Pinpoint the cell where the given text exists, returning its [X, Y] midpoint coordinate. 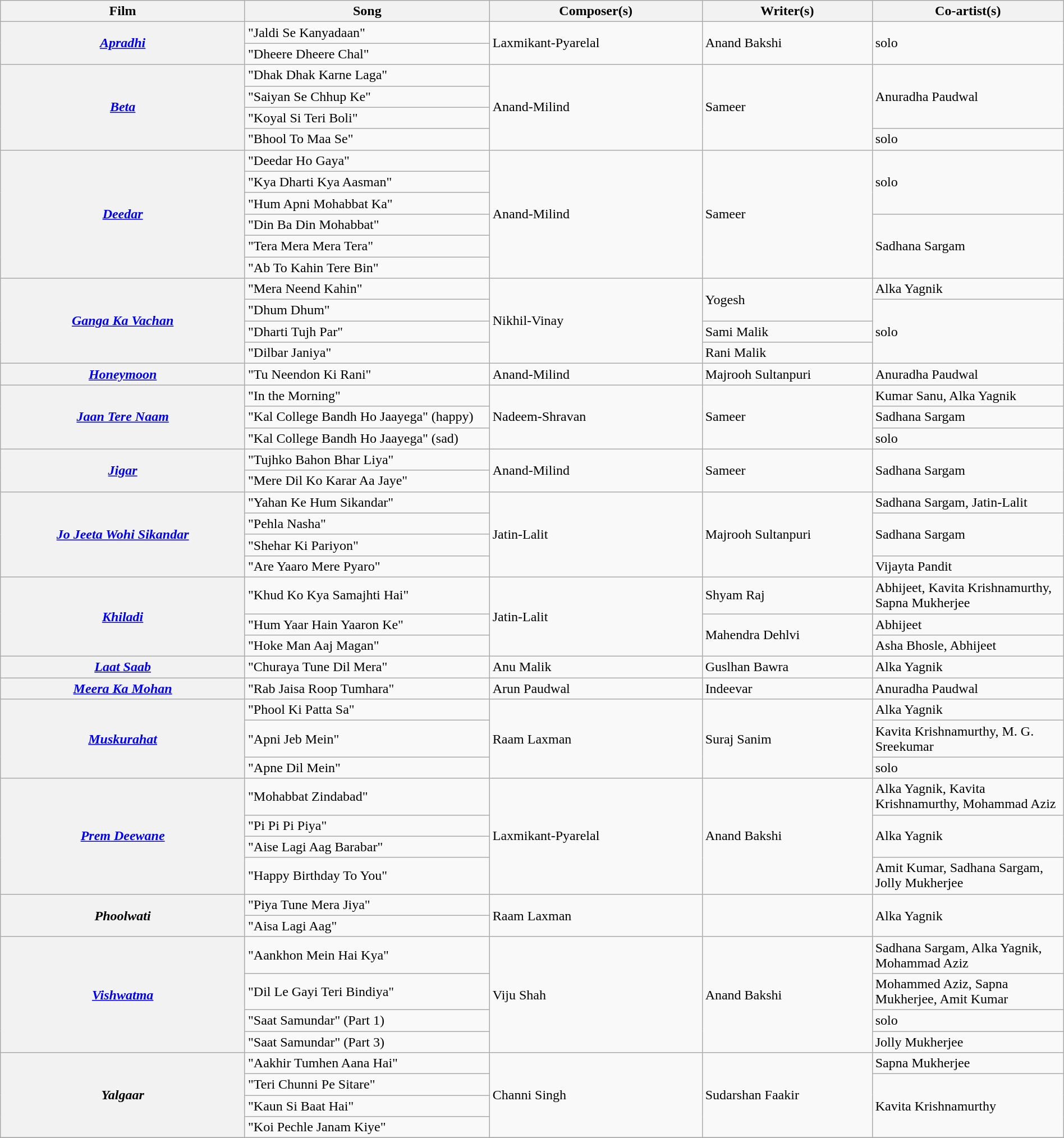
Viju Shah [596, 994]
"Koi Pechle Janam Kiye" [367, 1127]
Abhijeet, Kavita Krishnamurthy, Sapna Mukherjee [967, 595]
"Mera Neend Kahin" [367, 289]
Abhijeet [967, 625]
"Kya Dharti Kya Aasman" [367, 182]
Nadeem-Shravan [596, 417]
"Kaun Si Baat Hai" [367, 1106]
"Aankhon Mein Hai Kya" [367, 955]
Film [123, 11]
"Piya Tune Mera Jiya" [367, 905]
Beta [123, 107]
Jaan Tere Naam [123, 417]
Vishwatma [123, 994]
Alka Yagnik, Kavita Krishnamurthy, Mohammad Aziz [967, 797]
"Din Ba Din Mohabbat" [367, 224]
Shyam Raj [787, 595]
"Aise Lagi Aag Barabar" [367, 847]
Mohammed Aziz, Sapna Mukherjee, Amit Kumar [967, 991]
Channi Singh [596, 1095]
"Dil Le Gayi Teri Bindiya" [367, 991]
"Pi Pi Pi Piya" [367, 825]
Phoolwati [123, 915]
Muskurahat [123, 738]
Kavita Krishnamurthy [967, 1106]
Jigar [123, 470]
Rani Malik [787, 353]
"Kal College Bandh Ho Jaayega" (happy) [367, 417]
Kumar Sanu, Alka Yagnik [967, 396]
Guslhan Bawra [787, 667]
"Dhum Dhum" [367, 310]
"Are Yaaro Mere Pyaro" [367, 566]
Sami Malik [787, 332]
"Pehla Nasha" [367, 524]
"Tujhko Bahon Bhar Liya" [367, 460]
Suraj Sanim [787, 738]
Deedar [123, 214]
Composer(s) [596, 11]
Anu Malik [596, 667]
Indeevar [787, 689]
"Dheere Dheere Chal" [367, 54]
Meera Ka Mohan [123, 689]
Vijayta Pandit [967, 566]
Amit Kumar, Sadhana Sargam, Jolly Mukherjee [967, 875]
Arun Paudwal [596, 689]
"Apne Dil Mein" [367, 768]
"Phool Ki Patta Sa" [367, 710]
Honeymoon [123, 374]
Apradhi [123, 43]
"Deedar Ho Gaya" [367, 160]
"Tu Neendon Ki Rani" [367, 374]
Asha Bhosle, Abhijeet [967, 646]
"Rab Jaisa Roop Tumhara" [367, 689]
Writer(s) [787, 11]
"Mohabbat Zindabad" [367, 797]
"Aisa Lagi Aag" [367, 926]
"Shehar Ki Pariyon" [367, 545]
"Yahan Ke Hum Sikandar" [367, 502]
Prem Deewane [123, 836]
Co-artist(s) [967, 11]
"Hoke Man Aaj Magan" [367, 646]
"Tera Mera Mera Tera" [367, 246]
"Jaldi Se Kanyadaan" [367, 33]
Jolly Mukherjee [967, 1042]
"Teri Chunni Pe Sitare" [367, 1085]
Jo Jeeta Wohi Sikandar [123, 534]
Yalgaar [123, 1095]
"Bhool To Maa Se" [367, 139]
"Happy Birthday To You" [367, 875]
"Mere Dil Ko Karar Aa Jaye" [367, 481]
"Dilbar Janiya" [367, 353]
"In the Morning" [367, 396]
Yogesh [787, 300]
"Hum Apni Mohabbat Ka" [367, 203]
Sapna Mukherjee [967, 1063]
Nikhil-Vinay [596, 321]
"Saat Samundar" (Part 1) [367, 1020]
"Apni Jeb Mein" [367, 738]
Ganga Ka Vachan [123, 321]
Song [367, 11]
Khiladi [123, 616]
"Kal College Bandh Ho Jaayega" (sad) [367, 438]
Sadhana Sargam, Alka Yagnik, Mohammad Aziz [967, 955]
"Khud Ko Kya Samajhti Hai" [367, 595]
Sadhana Sargam, Jatin-Lalit [967, 502]
"Churaya Tune Dil Mera" [367, 667]
Mahendra Dehlvi [787, 635]
"Dharti Tujh Par" [367, 332]
"Koyal Si Teri Boli" [367, 118]
"Saat Samundar" (Part 3) [367, 1042]
"Saiyan Se Chhup Ke" [367, 97]
"Hum Yaar Hain Yaaron Ke" [367, 625]
"Aakhir Tumhen Aana Hai" [367, 1063]
"Ab To Kahin Tere Bin" [367, 268]
Sudarshan Faakir [787, 1095]
Kavita Krishnamurthy, M. G. Sreekumar [967, 738]
Laat Saab [123, 667]
"Dhak Dhak Karne Laga" [367, 75]
